Return the [x, y] coordinate for the center point of the cell that contains the specified text.  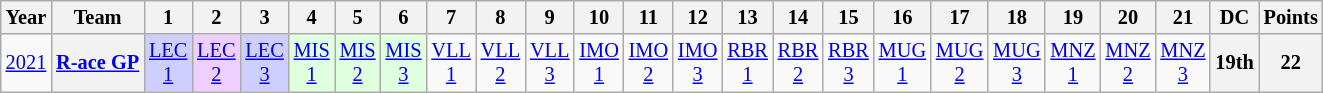
12 [698, 17]
RBR2 [798, 63]
14 [798, 17]
MUG3 [1016, 63]
7 [450, 17]
LEC1 [168, 63]
MUG1 [902, 63]
MNZ3 [1182, 63]
5 [358, 17]
MNZ1 [1072, 63]
19 [1072, 17]
RBR1 [747, 63]
RBR3 [848, 63]
Team [98, 17]
20 [1128, 17]
IMO2 [648, 63]
IMO1 [598, 63]
21 [1182, 17]
R-ace GP [98, 63]
DC [1234, 17]
LEC2 [216, 63]
LEC3 [264, 63]
6 [404, 17]
MUG2 [960, 63]
17 [960, 17]
8 [500, 17]
10 [598, 17]
18 [1016, 17]
Points [1291, 17]
16 [902, 17]
11 [648, 17]
IMO3 [698, 63]
Year [26, 17]
3 [264, 17]
15 [848, 17]
VLL1 [450, 63]
19th [1234, 63]
MNZ2 [1128, 63]
MIS3 [404, 63]
13 [747, 17]
2 [216, 17]
VLL2 [500, 63]
MIS1 [312, 63]
9 [550, 17]
MIS2 [358, 63]
1 [168, 17]
2021 [26, 63]
VLL3 [550, 63]
22 [1291, 63]
4 [312, 17]
